From the cell containing the given text, extract its center point as [X, Y] coordinate. 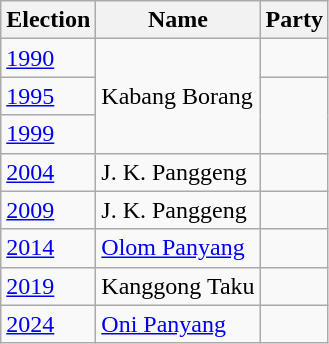
Election [48, 20]
Oni Panyang [178, 324]
2024 [48, 324]
1999 [48, 134]
2004 [48, 172]
1990 [48, 58]
Kanggong Taku [178, 286]
2014 [48, 248]
2009 [48, 210]
2019 [48, 286]
Party [294, 20]
Kabang Borang [178, 96]
Olom Panyang [178, 248]
1995 [48, 96]
Name [178, 20]
